Identify which cell holds the provided text, then report its [x, y] central coordinate. 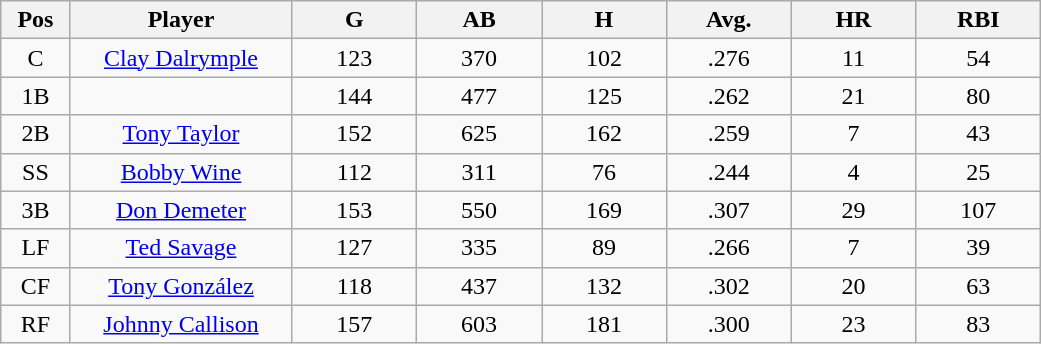
169 [604, 210]
153 [354, 210]
23 [854, 324]
Bobby Wine [181, 172]
102 [604, 58]
152 [354, 134]
54 [978, 58]
Tony Taylor [181, 134]
20 [854, 286]
Ted Savage [181, 248]
1B [36, 96]
83 [978, 324]
HR [854, 20]
Tony González [181, 286]
335 [480, 248]
550 [480, 210]
39 [978, 248]
RBI [978, 20]
157 [354, 324]
181 [604, 324]
625 [480, 134]
21 [854, 96]
2B [36, 134]
SS [36, 172]
Don Demeter [181, 210]
LF [36, 248]
29 [854, 210]
11 [854, 58]
112 [354, 172]
43 [978, 134]
.266 [728, 248]
127 [354, 248]
4 [854, 172]
.307 [728, 210]
G [354, 20]
Player [181, 20]
25 [978, 172]
C [36, 58]
.276 [728, 58]
.262 [728, 96]
311 [480, 172]
Pos [36, 20]
Clay Dalrymple [181, 58]
3B [36, 210]
76 [604, 172]
132 [604, 286]
.300 [728, 324]
125 [604, 96]
RF [36, 324]
89 [604, 248]
CF [36, 286]
437 [480, 286]
.302 [728, 286]
.259 [728, 134]
Avg. [728, 20]
AB [480, 20]
162 [604, 134]
80 [978, 96]
107 [978, 210]
477 [480, 96]
.244 [728, 172]
370 [480, 58]
123 [354, 58]
118 [354, 286]
603 [480, 324]
144 [354, 96]
H [604, 20]
Johnny Callison [181, 324]
63 [978, 286]
